Return [x, y] of the center of cell containing provided text 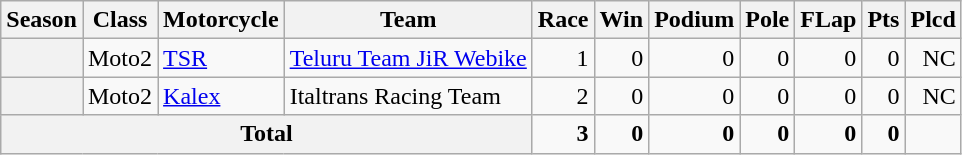
Podium [694, 20]
3 [563, 134]
Total [267, 134]
Plcd [933, 20]
Team [408, 20]
Win [622, 20]
2 [563, 96]
Pole [768, 20]
Motorcycle [222, 20]
Teluru Team JiR Webike [408, 58]
FLap [828, 20]
Pts [884, 20]
Season [42, 20]
1 [563, 58]
Kalex [222, 96]
Italtrans Racing Team [408, 96]
Race [563, 20]
Class [120, 20]
TSR [222, 58]
